For the text-containing cell, return its midpoint in (x, y) coordinate format. 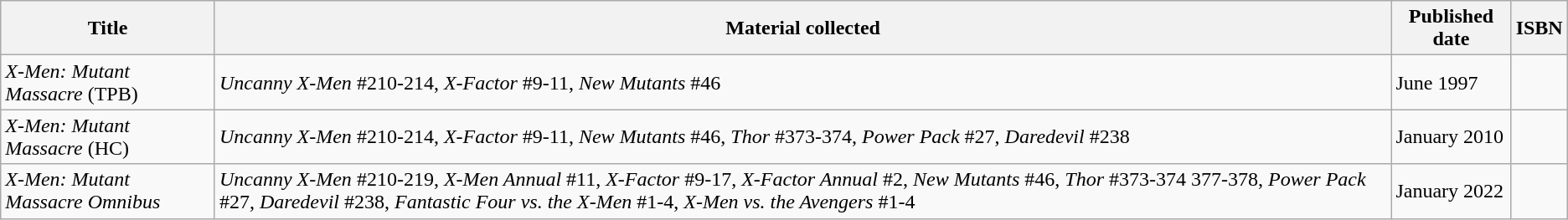
X-Men: Mutant Massacre Omnibus (108, 191)
Title (108, 28)
ISBN (1540, 28)
January 2010 (1451, 137)
X-Men: Mutant Massacre (TPB) (108, 82)
Uncanny X-Men #210-214, X-Factor #9-11, New Mutants #46, Thor #373-374, Power Pack #27, Daredevil #238 (802, 137)
January 2022 (1451, 191)
X-Men: Mutant Massacre (HC) (108, 137)
Published date (1451, 28)
June 1997 (1451, 82)
Uncanny X-Men #210-214, X-Factor #9-11, New Mutants #46 (802, 82)
Material collected (802, 28)
